Determine the [x, y] coordinate at the center of the cell enclosing the given text.  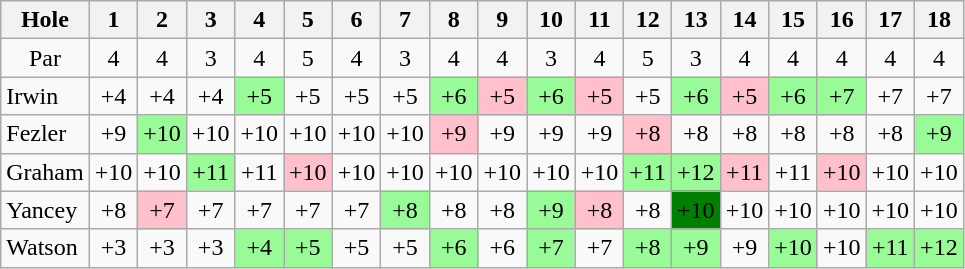
Graham [45, 172]
1 [114, 20]
6 [356, 20]
10 [552, 20]
Yancey [45, 210]
11 [600, 20]
14 [744, 20]
Hole [45, 20]
2 [162, 20]
12 [648, 20]
Irwin [45, 96]
13 [696, 20]
8 [454, 20]
9 [502, 20]
15 [794, 20]
16 [842, 20]
18 [940, 20]
17 [890, 20]
Fezler [45, 134]
Watson [45, 248]
7 [406, 20]
Par [45, 58]
